Capture the cell that displays the provided text and extract its (X, Y) central coordinate. 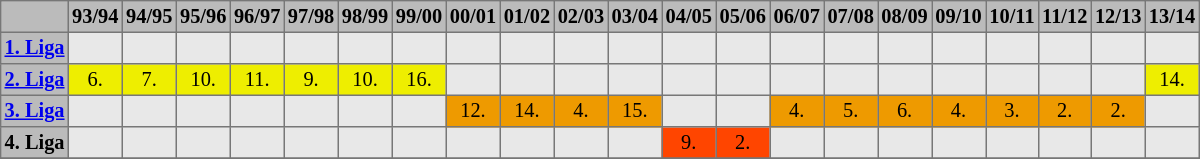
12/13 (1118, 17)
1. Liga (35, 48)
5. (851, 111)
98/99 (365, 17)
09/10 (959, 17)
12. (473, 111)
11/12 (1064, 17)
02/03 (581, 17)
3. (1012, 111)
07/08 (851, 17)
16. (419, 80)
7. (149, 80)
99/00 (419, 17)
08/09 (905, 17)
15. (635, 111)
05/06 (743, 17)
97/98 (311, 17)
11. (257, 80)
2. Liga (35, 80)
3. Liga (35, 111)
4. Liga (35, 143)
94/95 (149, 17)
95/96 (203, 17)
04/05 (689, 17)
93/94 (95, 17)
00/01 (473, 17)
03/04 (635, 17)
96/97 (257, 17)
13/14 (1172, 17)
10/11 (1012, 17)
01/02 (527, 17)
06/07 (797, 17)
